Provide the [X, Y] coordinate of the cell's center where the given text is located.  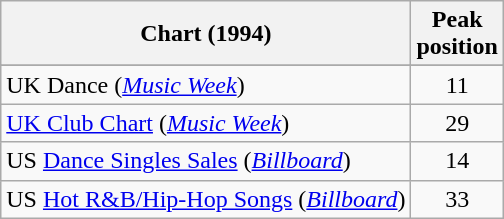
US Dance Singles Sales (Billboard) [206, 161]
Peakposition [457, 34]
Chart (1994) [206, 34]
UK Dance (Music Week) [206, 85]
UK Club Chart (Music Week) [206, 123]
29 [457, 123]
14 [457, 161]
US Hot R&B/Hip-Hop Songs (Billboard) [206, 199]
33 [457, 199]
11 [457, 85]
